Return (X, Y) of the center of cell containing provided text 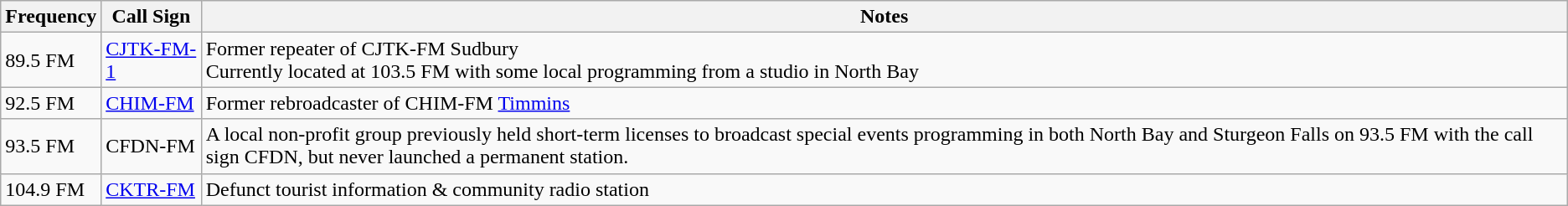
CHIM-FM (151, 103)
93.5 FM (51, 146)
104.9 FM (51, 189)
CJTK-FM-1 (151, 60)
Defunct tourist information & community radio station (885, 189)
Call Sign (151, 17)
CFDN-FM (151, 146)
92.5 FM (51, 103)
Notes (885, 17)
Former rebroadcaster of CHIM-FM Timmins (885, 103)
Former repeater of CJTK-FM SudburyCurrently located at 103.5 FM with some local programming from a studio in North Bay (885, 60)
Frequency (51, 17)
89.5 FM (51, 60)
CKTR-FM (151, 189)
